Provide the (X, Y) coordinate of the cell's center where the given text is located.  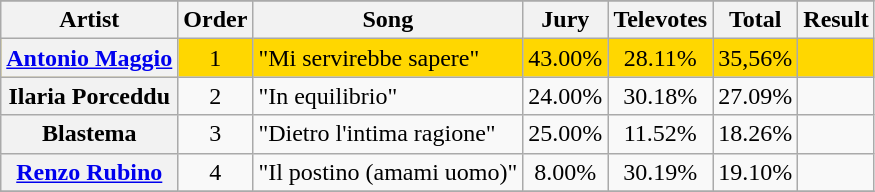
Result (836, 20)
Artist (90, 20)
11.52% (660, 134)
"Dietro l'intima ragione" (388, 134)
18.26% (756, 134)
8.00% (566, 172)
28.11% (660, 58)
Blastema (90, 134)
43.00% (566, 58)
Total (756, 20)
Song (388, 20)
Ilaria Porceddu (90, 96)
35,56% (756, 58)
"Mi servirebbe sapere" (388, 58)
2 (216, 96)
Televotes (660, 20)
Order (216, 20)
Antonio Maggio (90, 58)
30.19% (660, 172)
"In equilibrio" (388, 96)
27.09% (756, 96)
24.00% (566, 96)
"Il postino (amami uomo)" (388, 172)
25.00% (566, 134)
Jury (566, 20)
19.10% (756, 172)
30.18% (660, 96)
1 (216, 58)
Renzo Rubino (90, 172)
3 (216, 134)
4 (216, 172)
